Capture the cell that displays the provided text and extract its [X, Y] central coordinate. 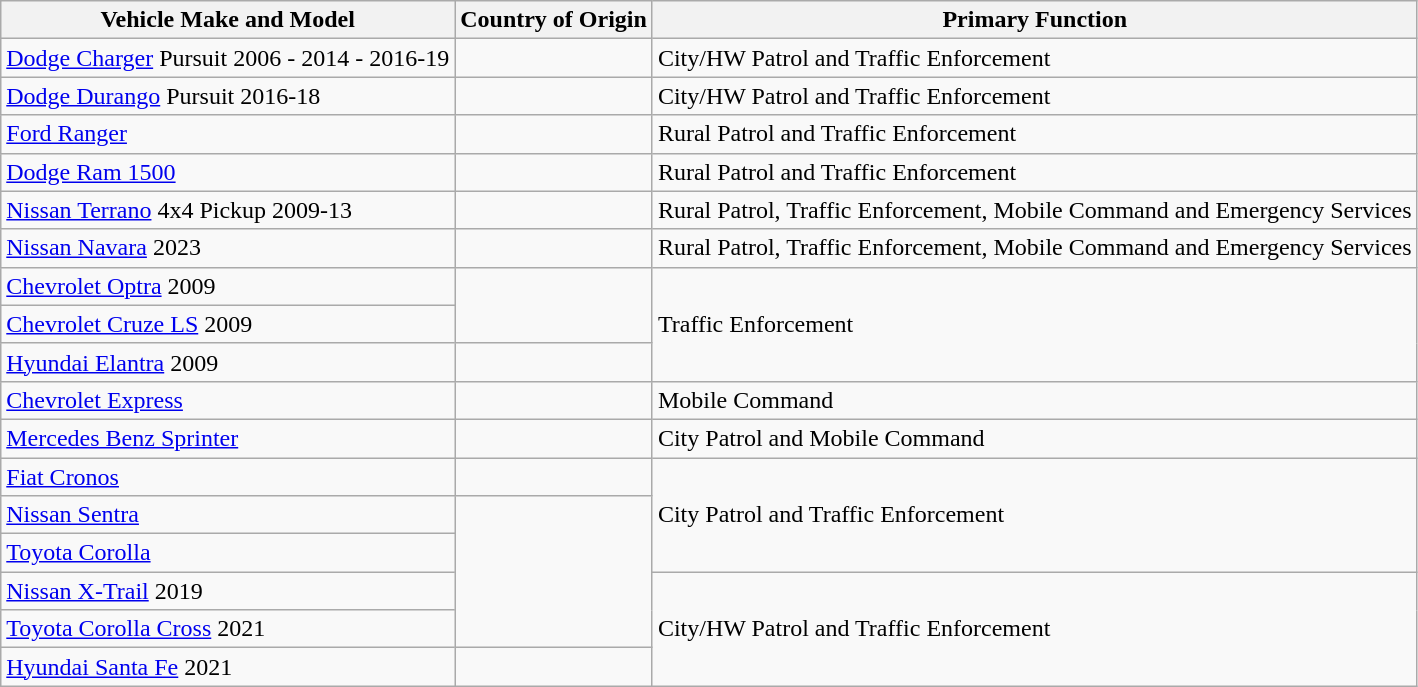
Hyundai Santa Fe 2021 [228, 667]
Mobile Command [1034, 400]
Ford Ranger [228, 134]
Toyota Corolla [228, 553]
Fiat Cronos [228, 477]
Nissan X-Trail 2019 [228, 591]
Mercedes Benz Sprinter [228, 438]
Chevrolet Optra 2009 [228, 286]
Traffic Enforcement [1034, 324]
Country of Origin [554, 20]
Nissan Navara 2023 [228, 248]
Toyota Corolla Cross 2021 [228, 629]
Nissan Terrano 4x4 Pickup 2009-13 [228, 210]
City Patrol and Traffic Enforcement [1034, 515]
Hyundai Elantra 2009 [228, 362]
Dodge Charger Pursuit 2006 - 2014 - 2016-19 [228, 58]
Chevrolet Express [228, 400]
Dodge Durango Pursuit 2016-18 [228, 96]
Vehicle Make and Model [228, 20]
Dodge Ram 1500 [228, 172]
Chevrolet Cruze LS 2009 [228, 324]
City Patrol and Mobile Command [1034, 438]
Nissan Sentra [228, 515]
Primary Function [1034, 20]
